Identify which cell holds the provided text, then report its (x, y) central coordinate. 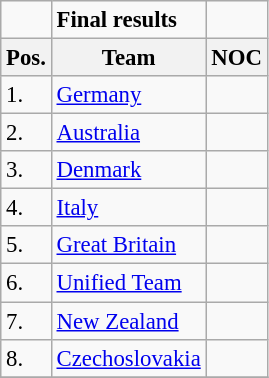
Denmark (128, 170)
6. (26, 283)
Team (128, 58)
Unified Team (128, 283)
Great Britain (128, 245)
Final results (128, 20)
Australia (128, 133)
3. (26, 170)
2. (26, 133)
Italy (128, 208)
Czechoslovakia (128, 358)
7. (26, 321)
Pos. (26, 58)
8. (26, 358)
NOC (236, 58)
4. (26, 208)
Germany (128, 95)
New Zealand (128, 321)
5. (26, 245)
1. (26, 95)
